From the cell containing the given text, extract its center point as [X, Y] coordinate. 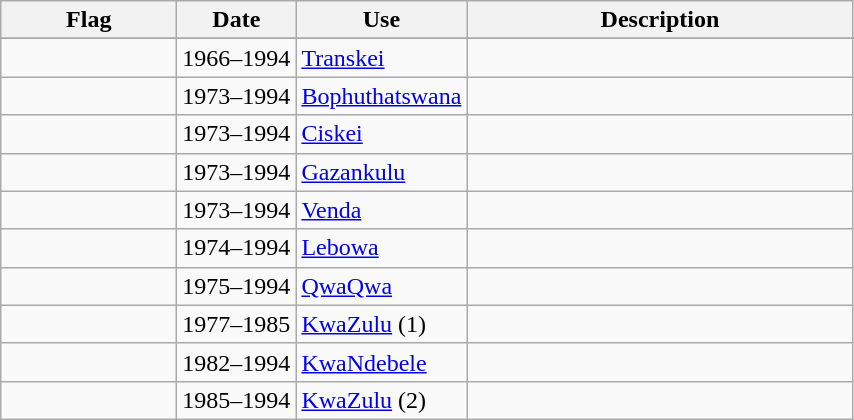
Date [236, 20]
QwaQwa [382, 286]
Flag [89, 20]
1985–1994 [236, 400]
KwaNdebele [382, 362]
1966–1994 [236, 58]
Transkei [382, 58]
1982–1994 [236, 362]
Gazankulu [382, 172]
Ciskei [382, 134]
Venda [382, 210]
Use [382, 20]
1974–1994 [236, 248]
Description [660, 20]
KwaZulu (2) [382, 400]
Lebowa [382, 248]
1975–1994 [236, 286]
Bophuthatswana [382, 96]
KwaZulu (1) [382, 324]
1977–1985 [236, 324]
